Identify which cell holds the provided text, then report its (x, y) central coordinate. 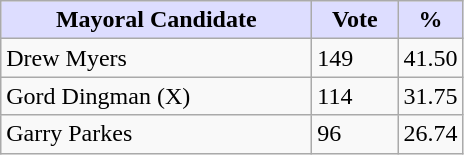
Mayoral Candidate (156, 20)
% (430, 20)
26.74 (430, 134)
96 (355, 134)
41.50 (430, 58)
Gord Dingman (X) (156, 96)
Vote (355, 20)
149 (355, 58)
Drew Myers (156, 58)
31.75 (430, 96)
114 (355, 96)
Garry Parkes (156, 134)
